Determine the [X, Y] coordinate at the center of the cell enclosing the given text.  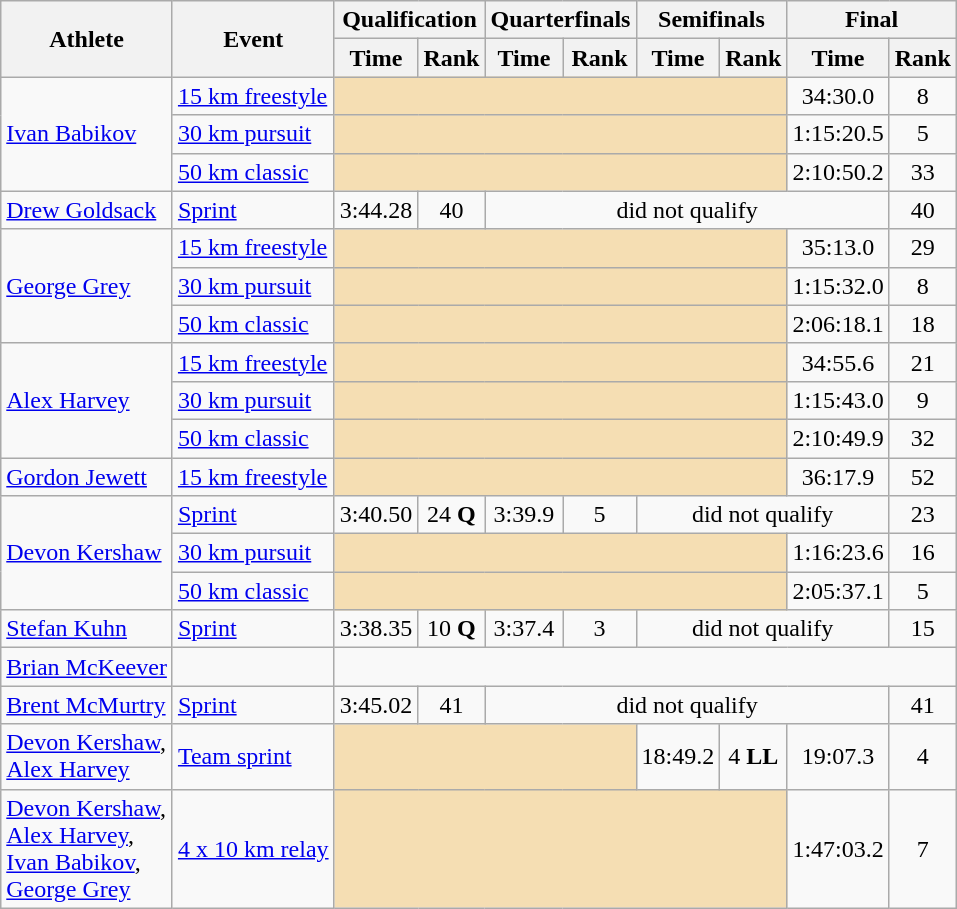
2:10:49.9 [838, 438]
3:40.50 [376, 515]
George Grey [87, 286]
Devon Kershaw, Alex Harvey, Ivan Babikov, George Grey [87, 848]
Semifinals [712, 20]
36:17.9 [838, 477]
Devon Kershaw, Alex Harvey [87, 756]
Alex Harvey [87, 400]
1:15:32.0 [838, 286]
Brian McKeever [87, 667]
1:47:03.2 [838, 848]
4 LL [754, 756]
16 [922, 553]
29 [922, 248]
7 [922, 848]
Gordon Jewett [87, 477]
3 [600, 629]
33 [922, 172]
Devon Kershaw [87, 553]
35:13.0 [838, 248]
3:45.02 [376, 705]
1:15:43.0 [838, 400]
Drew Goldsack [87, 210]
2:05:37.1 [838, 591]
Team sprint [253, 756]
2:06:18.1 [838, 324]
1:16:23.6 [838, 553]
3:39.9 [524, 515]
18 [922, 324]
23 [922, 515]
3:44.28 [376, 210]
4 [922, 756]
3:37.4 [524, 629]
Event [253, 39]
52 [922, 477]
32 [922, 438]
3:38.35 [376, 629]
Quarterfinals [560, 20]
34:55.6 [838, 362]
Ivan Babikov [87, 134]
Final [872, 20]
34:30.0 [838, 96]
18:49.2 [678, 756]
19:07.3 [838, 756]
1:15:20.5 [838, 134]
Brent McMurtry [87, 705]
24 Q [452, 515]
2:10:50.2 [838, 172]
Qualification [410, 20]
9 [922, 400]
10 Q [452, 629]
4 x 10 km relay [253, 848]
15 [922, 629]
Stefan Kuhn [87, 629]
21 [922, 362]
Athlete [87, 39]
